Find where the given text appears and provide that cell's center as [x, y] coordinate. 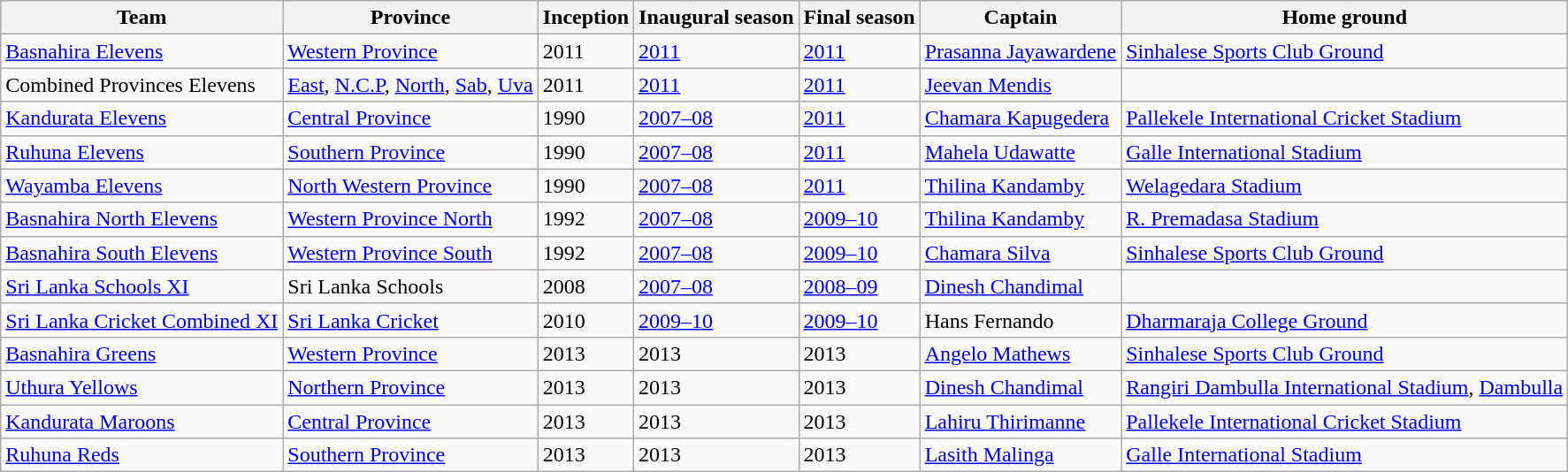
Hans Fernando [1021, 320]
Team [142, 18]
East, N.C.P, North, Sab, Uva [410, 85]
2008–09 [860, 286]
Home ground [1344, 18]
Welagedara Stadium [1344, 186]
2010 [585, 320]
Western Province South [410, 253]
Uthura Yellows [142, 387]
Kandurata Maroons [142, 422]
Sri Lanka Cricket [410, 320]
Chamara Silva [1021, 253]
Lasith Malinga [1021, 455]
Basnahira Elevens [142, 51]
Basnahira Greens [142, 354]
Prasanna Jayawardene [1021, 51]
Wayamba Elevens [142, 186]
Province [410, 18]
Rangiri Dambulla International Stadium, Dambulla [1344, 387]
Kandurata Elevens [142, 118]
Angelo Mathews [1021, 354]
Sri Lanka Schools XI [142, 286]
Sri Lanka Cricket Combined XI [142, 320]
Ruhuna Reds [142, 455]
Sri Lanka Schools [410, 286]
Basnahira North Elevens [142, 219]
Dharmaraja College Ground [1344, 320]
Mahela Udawatte [1021, 152]
Combined Provinces Elevens [142, 85]
Final season [860, 18]
North Western Province [410, 186]
Inaugural season [716, 18]
Inception [585, 18]
R. Premadasa Stadium [1344, 219]
Lahiru Thirimanne [1021, 422]
Northern Province [410, 387]
Captain [1021, 18]
Jeevan Mendis [1021, 85]
Western Province North [410, 219]
Ruhuna Elevens [142, 152]
2008 [585, 286]
Chamara Kapugedera [1021, 118]
Basnahira South Elevens [142, 253]
